Detect which cell encompasses the target text, then output its (X, Y) center coordinate. 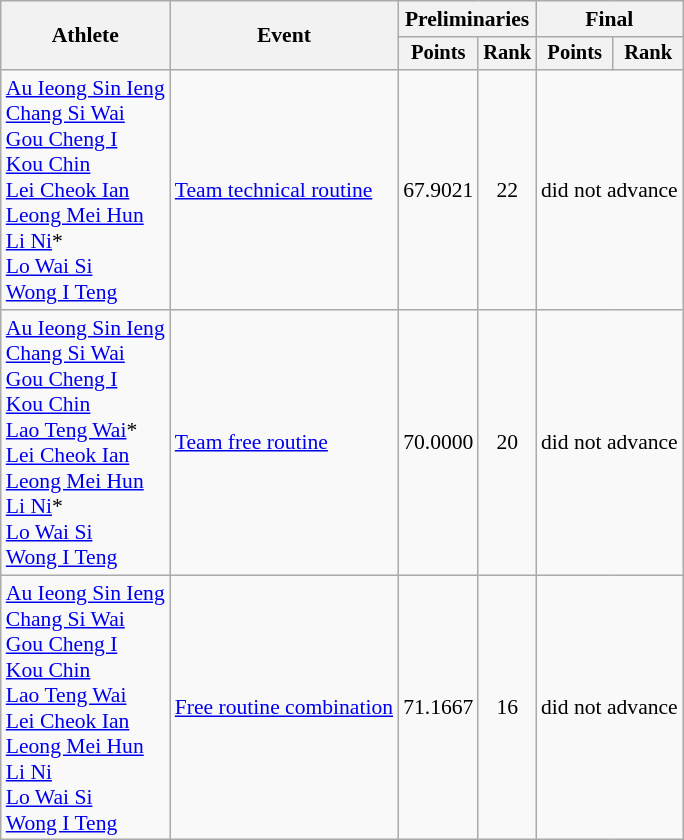
16 (507, 708)
Team free routine (284, 442)
70.0000 (438, 442)
20 (507, 442)
67.9021 (438, 190)
Au Ieong Sin IengChang Si WaiGou Cheng IKou ChinLei Cheok IanLeong Mei HunLi Ni*Lo Wai SiWong I Teng (86, 190)
Free routine combination (284, 708)
Event (284, 36)
Au Ieong Sin IengChang Si WaiGou Cheng IKou ChinLao Teng WaiLei Cheok IanLeong Mei HunLi NiLo Wai SiWong I Teng (86, 708)
Au Ieong Sin IengChang Si WaiGou Cheng IKou ChinLao Teng Wai*Lei Cheok IanLeong Mei HunLi Ni*Lo Wai SiWong I Teng (86, 442)
Preliminaries (467, 19)
Athlete (86, 36)
71.1667 (438, 708)
Team technical routine (284, 190)
Final (610, 19)
22 (507, 190)
